Determine the [x, y] coordinate at the center of the cell enclosing the given text.  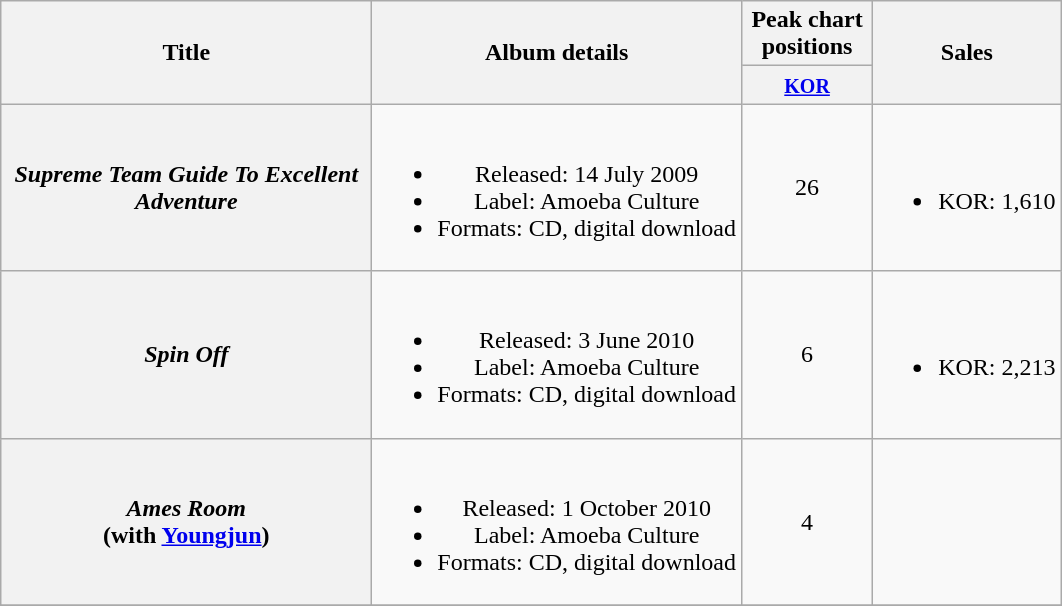
Sales [967, 52]
Released: 3 June 2010Label: Amoeba CultureFormats: CD, digital download [557, 354]
Spin Off [186, 354]
KOR: 1,610 [967, 188]
Released: 1 October 2010Label: Amoeba CultureFormats: CD, digital download [557, 522]
Peak chart positions [808, 34]
KOR [808, 85]
Released: 14 July 2009Label: Amoeba CultureFormats: CD, digital download [557, 188]
Ames Room(with Youngjun) [186, 522]
26 [808, 188]
4 [808, 522]
Album details [557, 52]
6 [808, 354]
Supreme Team Guide To Excellent Adventure [186, 188]
KOR: 2,213 [967, 354]
Title [186, 52]
